Search for the cell housing the specified text and yield its [x, y] center coordinate. 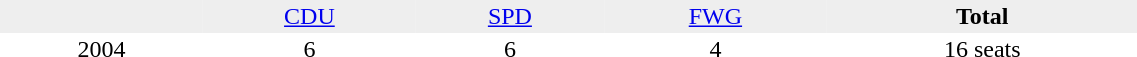
CDU [310, 16]
FWG [716, 16]
SPD [510, 16]
